Search for the cell housing the specified text and yield its [x, y] center coordinate. 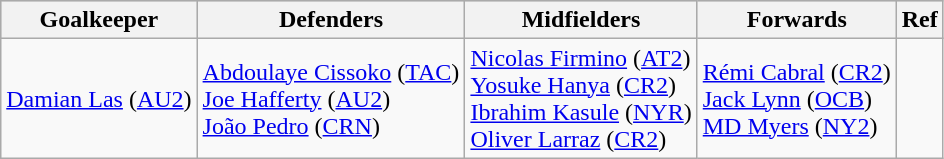
Goalkeeper [99, 20]
Rémi Cabral (CR2) Jack Lynn (OCB) MD Myers (NY2) [796, 98]
Damian Las (AU2) [99, 98]
Nicolas Firmino (AT2) Yosuke Hanya (CR2) Ibrahim Kasule (NYR) Oliver Larraz (CR2) [581, 98]
Defenders [331, 20]
Ref [920, 20]
Abdoulaye Cissoko (TAC) Joe Hafferty (AU2) João Pedro (CRN) [331, 98]
Midfielders [581, 20]
Forwards [796, 20]
